Detect which cell encompasses the target text, then output its [x, y] center coordinate. 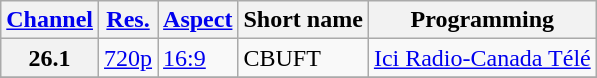
Ici Radio-Canada Télé [482, 58]
26.1 [50, 58]
CBUFT [303, 58]
720p [128, 58]
16:9 [198, 58]
Programming [482, 20]
Res. [128, 20]
Short name [303, 20]
Aspect [198, 20]
Channel [50, 20]
